Return the [x, y] coordinate for the center point of the cell that contains the specified text.  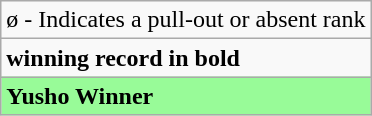
ø - Indicates a pull-out or absent rank [186, 20]
winning record in bold [186, 58]
Yusho Winner [186, 96]
